Return the (x, y) coordinate for the center point of the cell that contains the specified text.  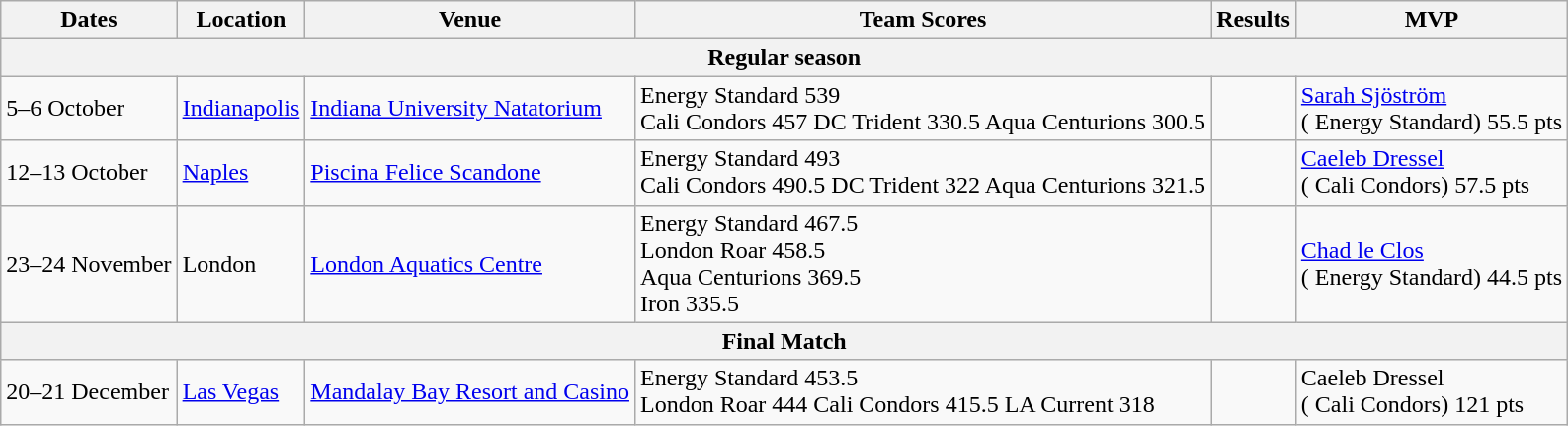
Final Match (784, 341)
Indiana University Natatorium (470, 109)
Energy Standard 539 Cali Condors 457 DC Trident 330.5 Aqua Centurions 300.5 (923, 109)
Caeleb Dressel( Cali Condors) 57.5 pts (1431, 172)
London (241, 263)
Energy Standard 453.5 London Roar 444 Cali Condors 415.5 LA Current 318 (923, 391)
Mandalay Bay Resort and Casino (470, 391)
23–24 November (89, 263)
Sarah Sjöström( Energy Standard) 55.5 pts (1431, 109)
Energy Standard 493 Cali Condors 490.5 DC Trident 322 Aqua Centurions 321.5 (923, 172)
Energy Standard 467.5 London Roar 458.5 Aqua Centurions 369.5 Iron 335.5 (923, 263)
Venue (470, 20)
Dates (89, 20)
Location (241, 20)
Team Scores (923, 20)
Piscina Felice Scandone (470, 172)
12–13 October (89, 172)
5–6 October (89, 109)
Results (1254, 20)
London Aquatics Centre (470, 263)
Chad le Clos( Energy Standard) 44.5 pts (1431, 263)
MVP (1431, 20)
Las Vegas (241, 391)
Regular season (784, 57)
Indianapolis (241, 109)
20–21 December (89, 391)
Naples (241, 172)
Caeleb Dressel( Cali Condors) 121 pts (1431, 391)
